Extract the (X, Y) coordinate from the center of the cell holding the provided text.  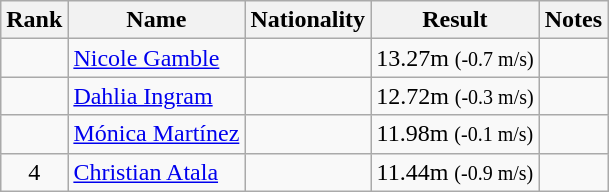
13.27m (-0.7 m/s) (456, 58)
Name (156, 20)
Rank (34, 20)
4 (34, 172)
Mónica Martínez (156, 134)
12.72m (-0.3 m/s) (456, 96)
Dahlia Ingram (156, 96)
Result (456, 20)
Nicole Gamble (156, 58)
Christian Atala (156, 172)
11.98m (-0.1 m/s) (456, 134)
11.44m (-0.9 m/s) (456, 172)
Notes (573, 20)
Nationality (308, 20)
